Return the (x, y) coordinate for the center point of the cell that contains the specified text.  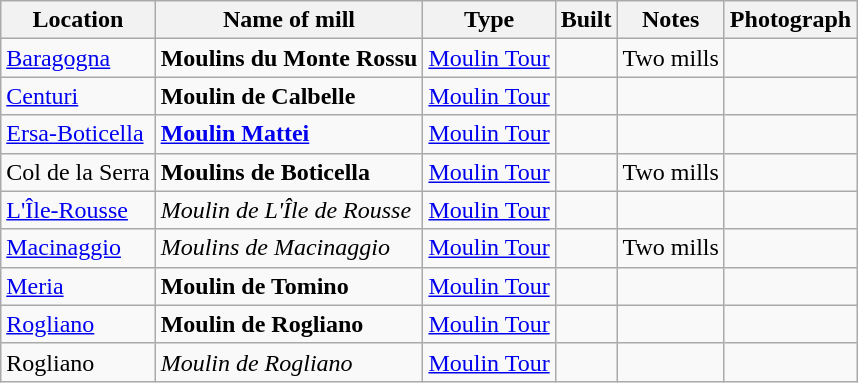
Baragogna (78, 58)
L'Île-Rousse (78, 210)
Moulin de Tomino (289, 286)
Macinaggio (78, 248)
Moulin de Calbelle (289, 96)
Name of mill (289, 20)
Photograph (790, 20)
Moulin Mattei (289, 134)
Built (586, 20)
Meria (78, 286)
Moulin de L'Île de Rousse (289, 210)
Location (78, 20)
Moulins du Monte Rossu (289, 58)
Type (489, 20)
Ersa-Boticella (78, 134)
Notes (670, 20)
Col de la Serra (78, 172)
Moulins de Macinaggio (289, 248)
Moulins de Boticella (289, 172)
Centuri (78, 96)
